For the text-containing cell, return its midpoint in [x, y] coordinate format. 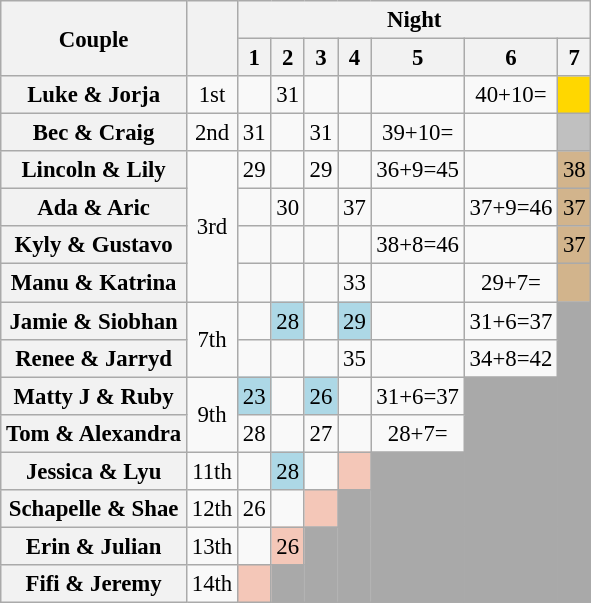
27 [320, 433]
29+7= [510, 283]
14th [212, 584]
36+9=45 [418, 170]
34+8=42 [510, 358]
Fifi & Jeremy [94, 584]
23 [254, 396]
39+10= [418, 133]
3rd [212, 226]
3 [320, 58]
Night [414, 20]
2 [288, 58]
11th [212, 471]
Jessica & Lyu [94, 471]
37+9=46 [510, 208]
Couple [94, 38]
2nd [212, 133]
35 [354, 358]
Tom & Alexandra [94, 433]
33 [354, 283]
4 [354, 58]
40+10= [510, 95]
6 [510, 58]
1 [254, 58]
9th [212, 414]
38+8=46 [418, 245]
Schapelle & Shae [94, 509]
Jamie & Siobhan [94, 321]
12th [212, 509]
7th [212, 340]
Bec & Craig [94, 133]
Kyly & Gustavo [94, 245]
Luke & Jorja [94, 95]
Lincoln & Lily [94, 170]
Erin & Julian [94, 546]
13th [212, 546]
5 [418, 58]
7 [574, 58]
Manu & Katrina [94, 283]
Matty J & Ruby [94, 396]
Renee & Jarryd [94, 358]
1st [212, 95]
38 [574, 170]
30 [288, 208]
Ada & Aric [94, 208]
28+7= [418, 433]
